Output the [X, Y] coordinate of the center of the cell containing the given text.  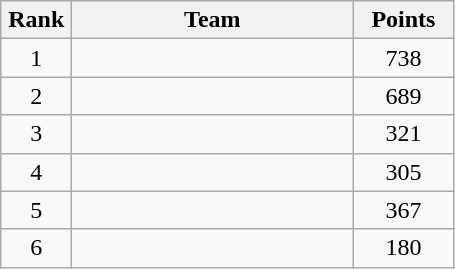
738 [404, 58]
Rank [36, 20]
4 [36, 172]
6 [36, 248]
689 [404, 96]
5 [36, 210]
180 [404, 248]
Points [404, 20]
367 [404, 210]
3 [36, 134]
305 [404, 172]
Team [212, 20]
1 [36, 58]
2 [36, 96]
321 [404, 134]
